Pinpoint the cell where the given text exists, returning its (X, Y) midpoint coordinate. 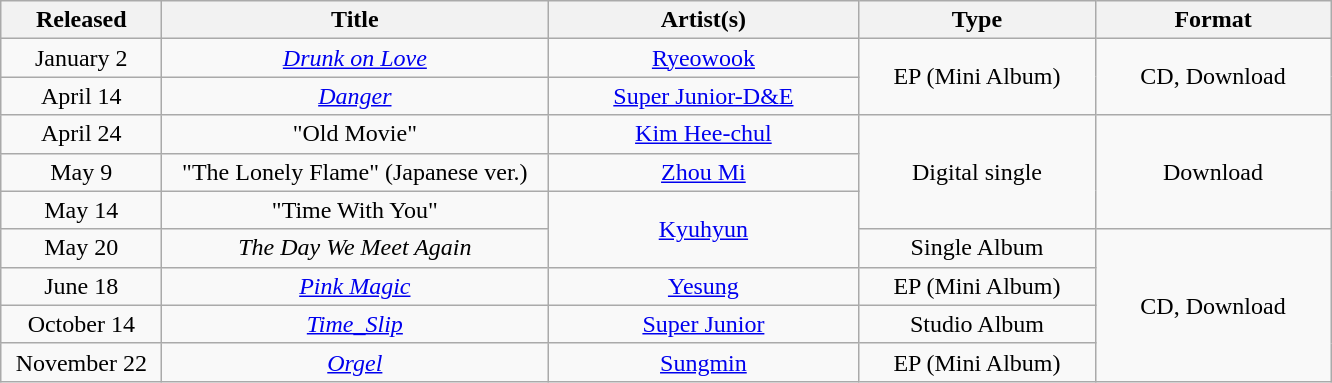
October 14 (82, 324)
Ryeowook (704, 58)
Released (82, 20)
Orgel (355, 362)
Sungmin (704, 362)
"Old Movie" (355, 134)
Digital single (977, 172)
January 2 (82, 58)
Super Junior (704, 324)
May 14 (82, 210)
Single Album (977, 248)
Artist(s) (704, 20)
The Day We Meet Again (355, 248)
Pink Magic (355, 286)
May 9 (82, 172)
Kim Hee-chul (704, 134)
June 18 (82, 286)
Yesung (704, 286)
April 14 (82, 96)
"Time With You" (355, 210)
Studio Album (977, 324)
Download (1213, 172)
Type (977, 20)
Kyuhyun (704, 229)
May 20 (82, 248)
"The Lonely Flame" (Japanese ver.) (355, 172)
November 22 (82, 362)
April 24 (82, 134)
Title (355, 20)
Danger (355, 96)
Drunk on Love (355, 58)
Zhou Mi (704, 172)
Format (1213, 20)
Super Junior-D&E (704, 96)
Time_Slip (355, 324)
